Capture the cell that displays the provided text and extract its (X, Y) central coordinate. 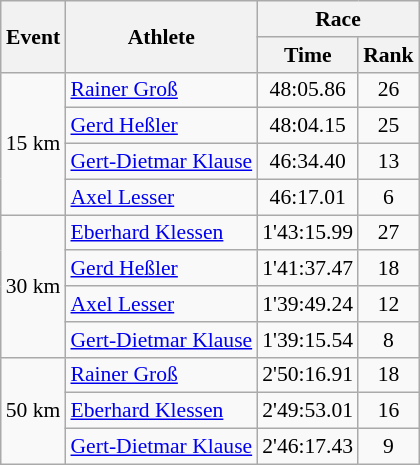
1'39:49.24 (308, 304)
9 (388, 447)
Time (308, 55)
6 (388, 197)
Athlete (161, 36)
26 (388, 90)
1'39:15.54 (308, 340)
30 km (34, 286)
46:34.40 (308, 162)
27 (388, 233)
48:04.15 (308, 126)
2'50:16.91 (308, 375)
48:05.86 (308, 90)
Race (338, 19)
2'46:17.43 (308, 447)
Rank (388, 55)
16 (388, 411)
2'49:53.01 (308, 411)
1'41:37.47 (308, 269)
8 (388, 340)
13 (388, 162)
Event (34, 36)
46:17.01 (308, 197)
50 km (34, 410)
15 km (34, 143)
12 (388, 304)
1'43:15.99 (308, 233)
25 (388, 126)
